For the text-containing cell, return its midpoint in [X, Y] coordinate format. 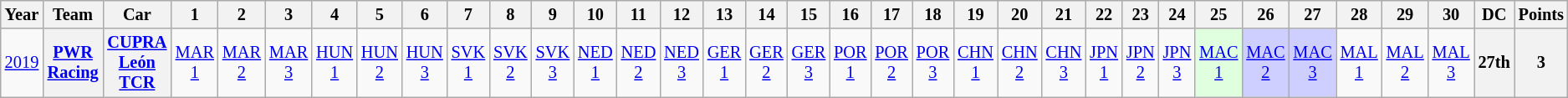
HUN2 [380, 63]
18 [933, 14]
22 [1104, 14]
MAC1 [1218, 63]
14 [766, 14]
17 [891, 14]
6 [425, 14]
16 [850, 14]
25 [1218, 14]
MAC3 [1313, 63]
MAR3 [289, 63]
27th [1494, 63]
MAR2 [242, 63]
SVK1 [468, 63]
GER1 [724, 63]
15 [809, 14]
HUN3 [425, 63]
Year [22, 14]
Points [1541, 14]
MAL1 [1360, 63]
7 [468, 14]
SVK3 [553, 63]
MAL2 [1405, 63]
4 [335, 14]
23 [1141, 14]
JPN1 [1104, 63]
5 [380, 14]
28 [1360, 14]
JPN2 [1141, 63]
30 [1452, 14]
PWR Racing [73, 63]
CHN3 [1064, 63]
24 [1177, 14]
SVK2 [510, 63]
8 [510, 14]
CHN1 [975, 63]
10 [595, 14]
19 [975, 14]
MAR1 [195, 63]
CUPRA León TCR [137, 63]
27 [1313, 14]
GER2 [766, 63]
11 [639, 14]
21 [1064, 14]
MAC2 [1265, 63]
GER3 [809, 63]
POR1 [850, 63]
POR3 [933, 63]
Car [137, 14]
12 [682, 14]
2019 [22, 63]
1 [195, 14]
HUN1 [335, 63]
13 [724, 14]
CHN2 [1020, 63]
29 [1405, 14]
Team [73, 14]
20 [1020, 14]
2 [242, 14]
NED3 [682, 63]
JPN3 [1177, 63]
9 [553, 14]
NED1 [595, 63]
DC [1494, 14]
26 [1265, 14]
NED2 [639, 63]
MAL3 [1452, 63]
POR2 [891, 63]
